Scan for the cell matching the given text and deliver its (x, y) coordinate at center. 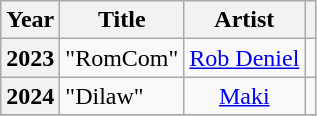
2023 (30, 58)
2024 (30, 96)
"RomCom" (122, 58)
Year (30, 20)
Title (122, 20)
Artist (244, 20)
Maki (244, 96)
Rob Deniel (244, 58)
"Dilaw" (122, 96)
